Pinpoint the cell where the given text exists, returning its (X, Y) midpoint coordinate. 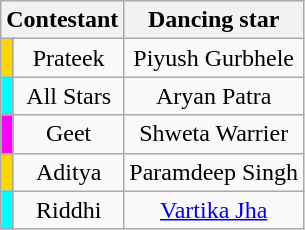
Shweta Warrier (214, 134)
Geet (68, 134)
Riddhi (68, 210)
Piyush Gurbhele (214, 58)
Aryan Patra (214, 96)
Contestant (62, 20)
Dancing star (214, 20)
Prateek (68, 58)
All Stars (68, 96)
Paramdeep Singh (214, 172)
Aditya (68, 172)
Vartika Jha (214, 210)
